Detect which cell encompasses the target text, then output its [x, y] center coordinate. 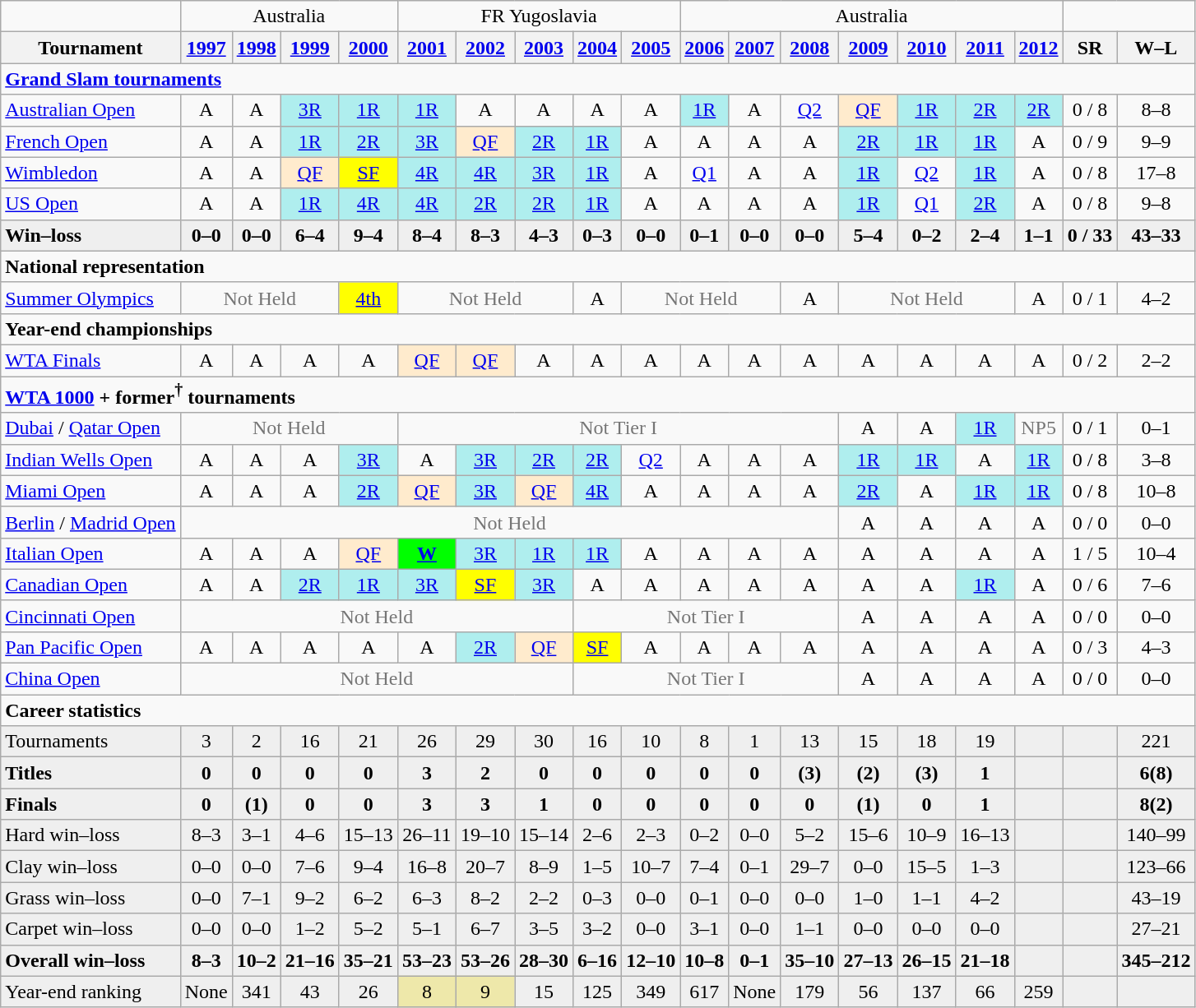
Summer Olympics [90, 298]
21–18 [985, 960]
19–10 [485, 835]
43–19 [1157, 898]
179 [809, 992]
2009 [869, 48]
6–3 [426, 898]
1–3 [985, 867]
3–5 [545, 929]
French Open [90, 141]
5–4 [869, 235]
12–10 [651, 960]
SR [1090, 48]
15–5 [926, 867]
259 [1038, 992]
Canadian Open [90, 585]
0 / 9 [1090, 141]
6–4 [309, 235]
8–4 [426, 235]
Australian Open [90, 110]
0 / 33 [1090, 235]
53–23 [426, 960]
1–2 [309, 929]
6–16 [597, 960]
2011 [985, 48]
4th [369, 298]
Miami Open [90, 491]
8–2 [485, 898]
Career statistics [598, 710]
1998 [257, 48]
3–2 [597, 929]
Win–loss [90, 235]
FR Yugoslavia [538, 16]
2–6 [597, 835]
2001 [426, 48]
Overall win–loss [90, 960]
10–9 [926, 835]
5–1 [426, 929]
China Open [90, 679]
16–8 [426, 867]
21 [369, 742]
Hard win–loss [90, 835]
125 [597, 992]
1 / 5 [1090, 553]
17–8 [1157, 173]
Year-end ranking [90, 992]
1–5 [597, 867]
140–99 [1157, 835]
8(2) [1157, 804]
Titles [90, 773]
27–13 [869, 960]
15–6 [869, 835]
2004 [597, 48]
35–10 [809, 960]
9–8 [1157, 204]
4–6 [309, 835]
29–7 [809, 867]
18 [926, 742]
10–7 [651, 867]
27–21 [1157, 929]
28–30 [545, 960]
(2) [869, 773]
16–13 [985, 835]
National representation [598, 266]
341 [257, 992]
123–66 [1157, 867]
1999 [309, 48]
345–212 [1157, 960]
Tournament [90, 48]
1–0 [869, 898]
Finals [90, 804]
26–15 [926, 960]
6(8) [1157, 773]
0 / 3 [1090, 647]
13 [809, 742]
53–26 [485, 960]
6–2 [369, 898]
2002 [485, 48]
15–13 [369, 835]
10–4 [1157, 553]
221 [1157, 742]
10–2 [257, 960]
2010 [926, 48]
Dubai / Qatar Open [90, 428]
Grand Slam tournaments [598, 79]
US Open [90, 204]
43 [309, 992]
2007 [755, 48]
2–4 [985, 235]
0 / 2 [1090, 360]
Cincinnati Open [90, 616]
2003 [545, 48]
26–11 [426, 835]
7–4 [704, 867]
0 / 6 [1090, 585]
Pan Pacific Open [90, 647]
Wimbledon [90, 173]
30 [545, 742]
NP5 [1038, 428]
9–9 [1157, 141]
617 [704, 992]
15–14 [545, 835]
2000 [369, 48]
Tournaments [90, 742]
W [426, 553]
2012 [1038, 48]
56 [869, 992]
9–2 [309, 898]
Year-end championships [598, 329]
2008 [809, 48]
19 [985, 742]
35–21 [369, 960]
21–16 [309, 960]
137 [926, 992]
2–3 [651, 835]
WTA 1000 + former† tournaments [598, 395]
Indian Wells Open [90, 460]
43–33 [1157, 235]
8–9 [545, 867]
Carpet win–loss [90, 929]
WTA Finals [90, 360]
1997 [206, 48]
29 [485, 742]
Grass win–loss [90, 898]
Clay win–loss [90, 867]
3–8 [1157, 460]
349 [651, 992]
2005 [651, 48]
10 [651, 742]
2006 [704, 48]
Italian Open [90, 553]
9 [485, 992]
8–8 [1157, 110]
6–7 [485, 929]
7–1 [257, 898]
W–L [1157, 48]
Berlin / Madrid Open [90, 522]
66 [985, 992]
20–7 [485, 867]
